Locate the cell with the specified text and output its (x, y) center coordinate. 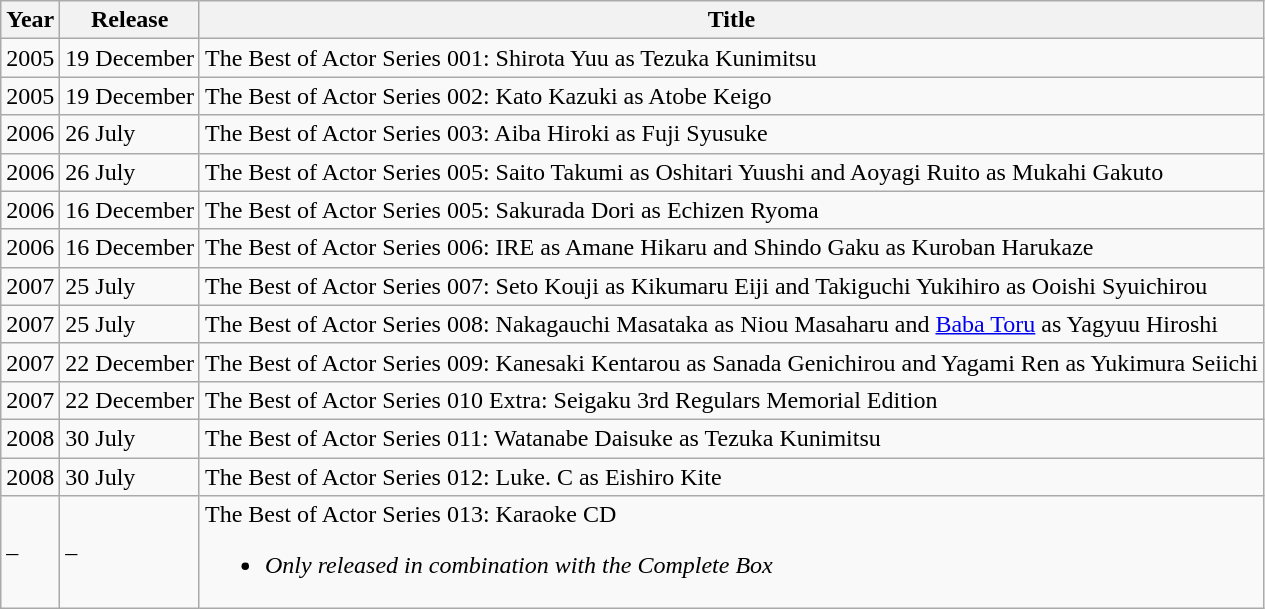
The Best of Actor Series 013: Karaoke CDOnly released in combination with the Complete Box (731, 552)
The Best of Actor Series 001: Shirota Yuu as Tezuka Kunimitsu (731, 58)
The Best of Actor Series 006: IRE as Amane Hikaru and Shindo Gaku as Kuroban Harukaze (731, 248)
The Best of Actor Series 011: Watanabe Daisuke as Tezuka Kunimitsu (731, 438)
The Best of Actor Series 002: Kato Kazuki as Atobe Keigo (731, 96)
The Best of Actor Series 009: Kanesaki Kentarou as Sanada Genichirou and Yagami Ren as Yukimura Seiichi (731, 362)
The Best of Actor Series 007: Seto Kouji as Kikumaru Eiji and Takiguchi Yukihiro as Ooishi Syuichirou (731, 286)
Title (731, 20)
The Best of Actor Series 005: Saito Takumi as Oshitari Yuushi and Aoyagi Ruito as Mukahi Gakuto (731, 172)
Release (130, 20)
Year (30, 20)
The Best of Actor Series 005: Sakurada Dori as Echizen Ryoma (731, 210)
The Best of Actor Series 008: Nakagauchi Masataka as Niou Masaharu and Baba Toru as Yagyuu Hiroshi (731, 324)
The Best of Actor Series 003: Aiba Hiroki as Fuji Syusuke (731, 134)
The Best of Actor Series 012: Luke. C as Eishiro Kite (731, 477)
The Best of Actor Series 010 Extra: Seigaku 3rd Regulars Memorial Edition (731, 400)
